Capture the cell that displays the provided text and extract its [X, Y] central coordinate. 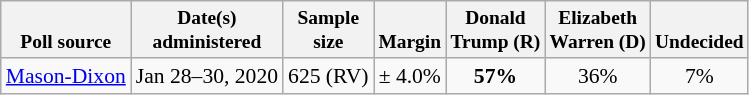
Samplesize [328, 30]
ElizabethWarren (D) [598, 30]
Undecided [699, 30]
36% [598, 76]
Mason-Dixon [66, 76]
DonaldTrump (R) [496, 30]
Date(s)administered [207, 30]
625 (RV) [328, 76]
Jan 28–30, 2020 [207, 76]
Poll source [66, 30]
57% [496, 76]
± 4.0% [410, 76]
7% [699, 76]
Margin [410, 30]
